Pinpoint the cell where the given text exists, returning its [x, y] midpoint coordinate. 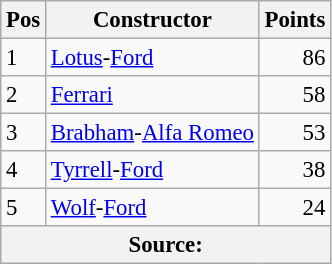
Brabham-Alfa Romeo [153, 133]
Constructor [153, 20]
38 [294, 170]
1 [24, 58]
Wolf-Ford [153, 208]
5 [24, 208]
2 [24, 95]
3 [24, 133]
Lotus-Ford [153, 58]
53 [294, 133]
24 [294, 208]
4 [24, 170]
Points [294, 20]
Tyrrell-Ford [153, 170]
Ferrari [153, 95]
58 [294, 95]
86 [294, 58]
Pos [24, 20]
Source: [166, 245]
